Search for the cell housing the specified text and yield its (X, Y) center coordinate. 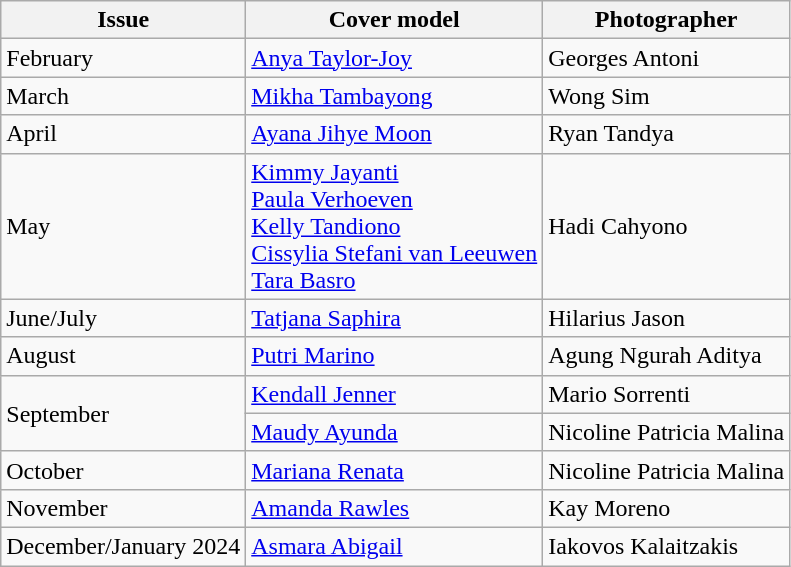
August (124, 356)
May (124, 226)
Cover model (394, 20)
Putri Marino (394, 356)
Tatjana Saphira (394, 318)
April (124, 134)
Maudy Ayunda (394, 432)
November (124, 508)
Georges Antoni (666, 58)
Agung Ngurah Aditya (666, 356)
Wong Sim (666, 96)
Amanda Rawles (394, 508)
June/July (124, 318)
Mariana Renata (394, 470)
Issue (124, 20)
December/January 2024 (124, 546)
Asmara Abigail (394, 546)
Hadi Cahyono (666, 226)
Kimmy JayantiPaula VerhoevenKelly TandionoCissylia Stefani van LeeuwenTara Basro (394, 226)
Photographer (666, 20)
Kay Moreno (666, 508)
Mikha Tambayong (394, 96)
Kendall Jenner (394, 394)
October (124, 470)
Mario Sorrenti (666, 394)
March (124, 96)
Ryan Tandya (666, 134)
Hilarius Jason (666, 318)
Ayana Jihye Moon (394, 134)
Anya Taylor-Joy (394, 58)
Iakovos Kalaitzakis (666, 546)
February (124, 58)
September (124, 413)
